Scan for the cell matching the given text and deliver its [X, Y] coordinate at center. 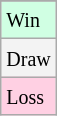
Win [28, 20]
Draw [28, 58]
Loss [28, 96]
